Determine the (X, Y) coordinate at the center of the cell enclosing the given text.  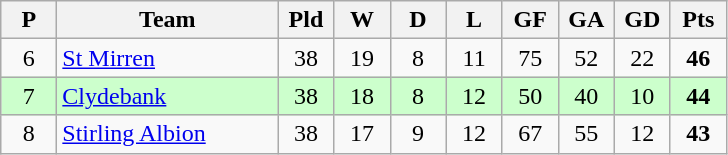
55 (586, 134)
40 (586, 96)
Team (168, 20)
44 (698, 96)
Stirling Albion (168, 134)
GA (586, 20)
67 (530, 134)
GD (642, 20)
L (474, 20)
W (362, 20)
Pts (698, 20)
17 (362, 134)
50 (530, 96)
19 (362, 58)
43 (698, 134)
Clydebank (168, 96)
7 (29, 96)
11 (474, 58)
9 (418, 134)
18 (362, 96)
10 (642, 96)
D (418, 20)
75 (530, 58)
GF (530, 20)
St Mirren (168, 58)
Pld (306, 20)
46 (698, 58)
6 (29, 58)
52 (586, 58)
22 (642, 58)
P (29, 20)
